Extract the [x, y] coordinate from the center of the cell holding the provided text.  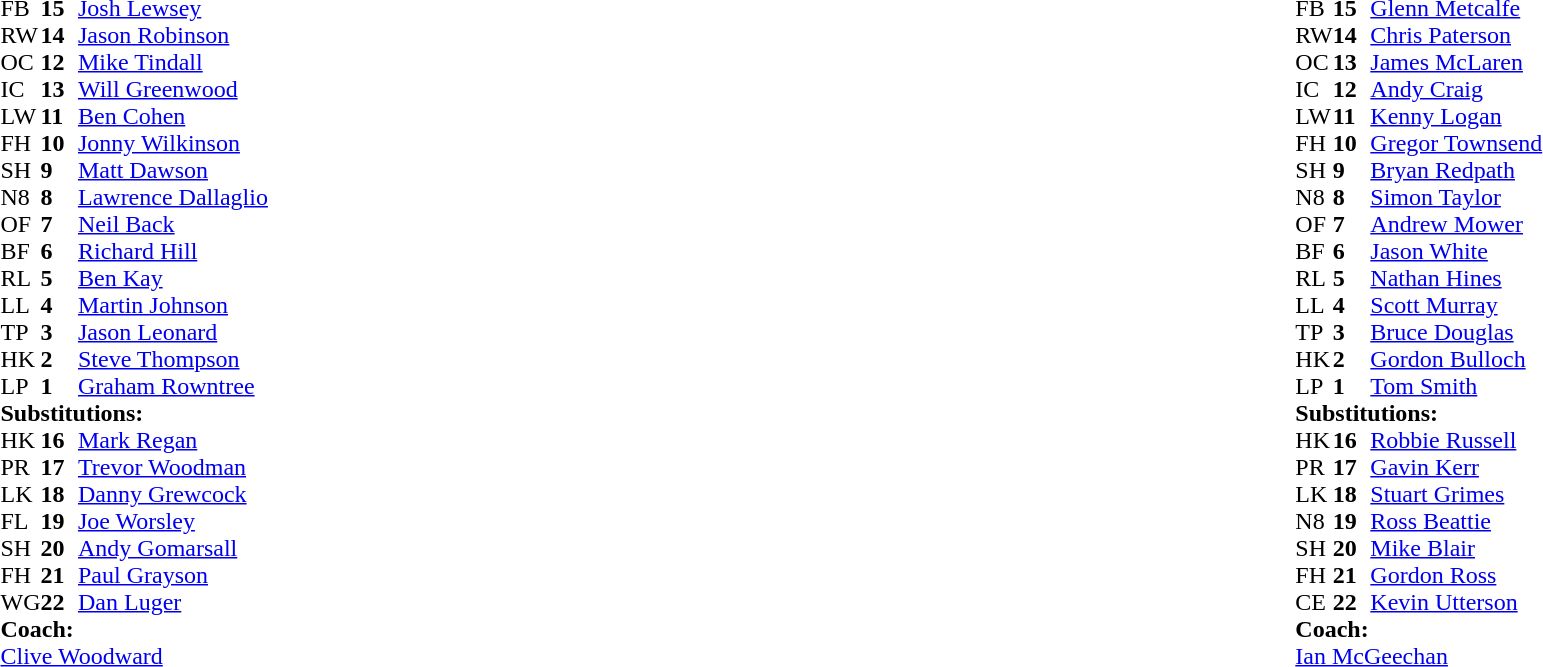
Jason White [1456, 252]
Dan Luger [173, 602]
Andy Gomarsall [173, 548]
Ross Beattie [1456, 522]
Bryan Redpath [1456, 170]
Neil Back [173, 224]
Jonny Wilkinson [173, 144]
Jason Leonard [173, 332]
Ben Cohen [173, 116]
Scott Murray [1456, 306]
Martin Johnson [173, 306]
Bruce Douglas [1456, 332]
Kevin Utterson [1456, 602]
Steve Thompson [173, 360]
Ben Kay [173, 278]
Trevor Woodman [173, 468]
Gavin Kerr [1456, 468]
CE [1314, 602]
WG [20, 602]
Mark Regan [173, 440]
Nathan Hines [1456, 278]
Mike Blair [1456, 548]
Graham Rowntree [173, 386]
Mike Tindall [173, 62]
James McLaren [1456, 62]
Stuart Grimes [1456, 494]
Andrew Mower [1456, 224]
Gordon Bulloch [1456, 360]
Joe Worsley [173, 522]
Simon Taylor [1456, 198]
Danny Grewcock [173, 494]
Matt Dawson [173, 170]
FL [20, 522]
Jason Robinson [173, 36]
Gordon Ross [1456, 576]
Will Greenwood [173, 90]
Chris Paterson [1456, 36]
Robbie Russell [1456, 440]
Richard Hill [173, 252]
Tom Smith [1456, 386]
Andy Craig [1456, 90]
Kenny Logan [1456, 116]
Gregor Townsend [1456, 144]
Paul Grayson [173, 576]
Lawrence Dallaglio [173, 198]
